From the cell containing the given text, extract its center point as [x, y] coordinate. 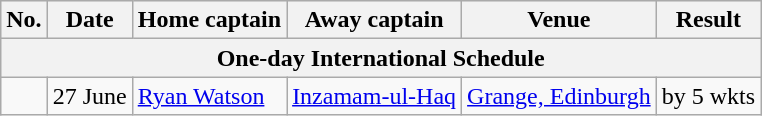
One-day International Schedule [381, 58]
Away captain [374, 20]
Venue [560, 20]
No. [24, 20]
Home captain [209, 20]
Ryan Watson [209, 96]
Date [90, 20]
by 5 wkts [708, 96]
Grange, Edinburgh [560, 96]
27 June [90, 96]
Inzamam-ul-Haq [374, 96]
Result [708, 20]
